Return (x, y) of the center of cell containing provided text 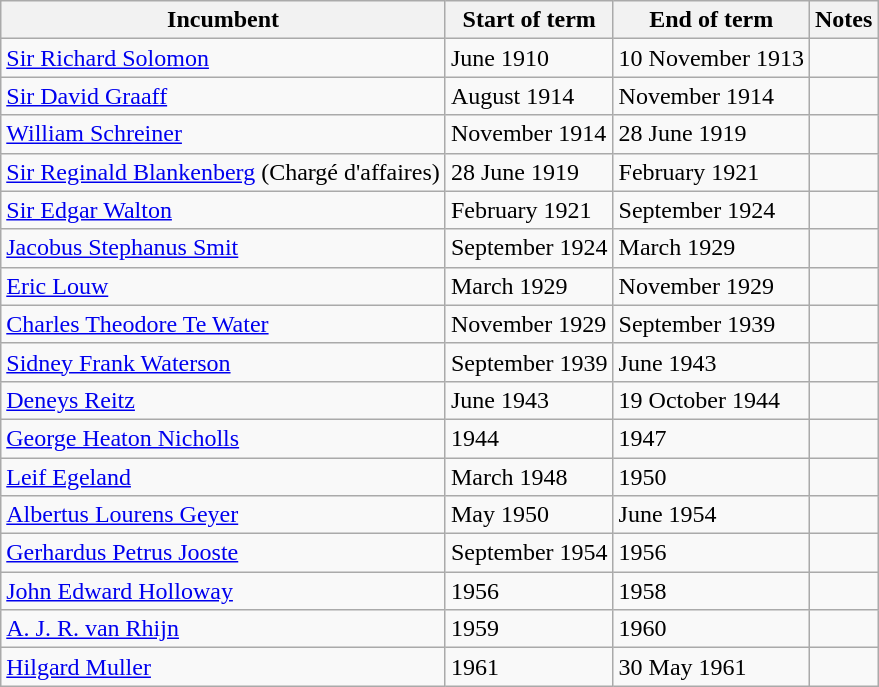
Incumbent (224, 20)
1960 (711, 629)
Sir Reginald Blankenberg (Chargé d'affaires) (224, 172)
1950 (711, 477)
Albertus Lourens Geyer (224, 515)
Notes (843, 20)
Leif Egeland (224, 477)
March 1948 (529, 477)
1947 (711, 438)
August 1914 (529, 96)
End of term (711, 20)
1944 (529, 438)
Sir Edgar Walton (224, 210)
John Edward Holloway (224, 591)
Eric Louw (224, 286)
May 1950 (529, 515)
Start of term (529, 20)
Charles Theodore Te Water (224, 324)
June 1910 (529, 58)
1961 (529, 667)
1958 (711, 591)
19 October 1944 (711, 400)
Deneys Reitz (224, 400)
A. J. R. van Rhijn (224, 629)
Jacobus Stephanus Smit (224, 248)
Sidney Frank Waterson (224, 362)
30 May 1961 (711, 667)
September 1954 (529, 553)
June 1954 (711, 515)
1959 (529, 629)
Hilgard Muller (224, 667)
Gerhardus Petrus Jooste (224, 553)
George Heaton Nicholls (224, 438)
Sir David Graaff (224, 96)
10 November 1913 (711, 58)
William Schreiner (224, 134)
Sir Richard Solomon (224, 58)
